Provide the [x, y] coordinate of the cell's center where the given text is located.  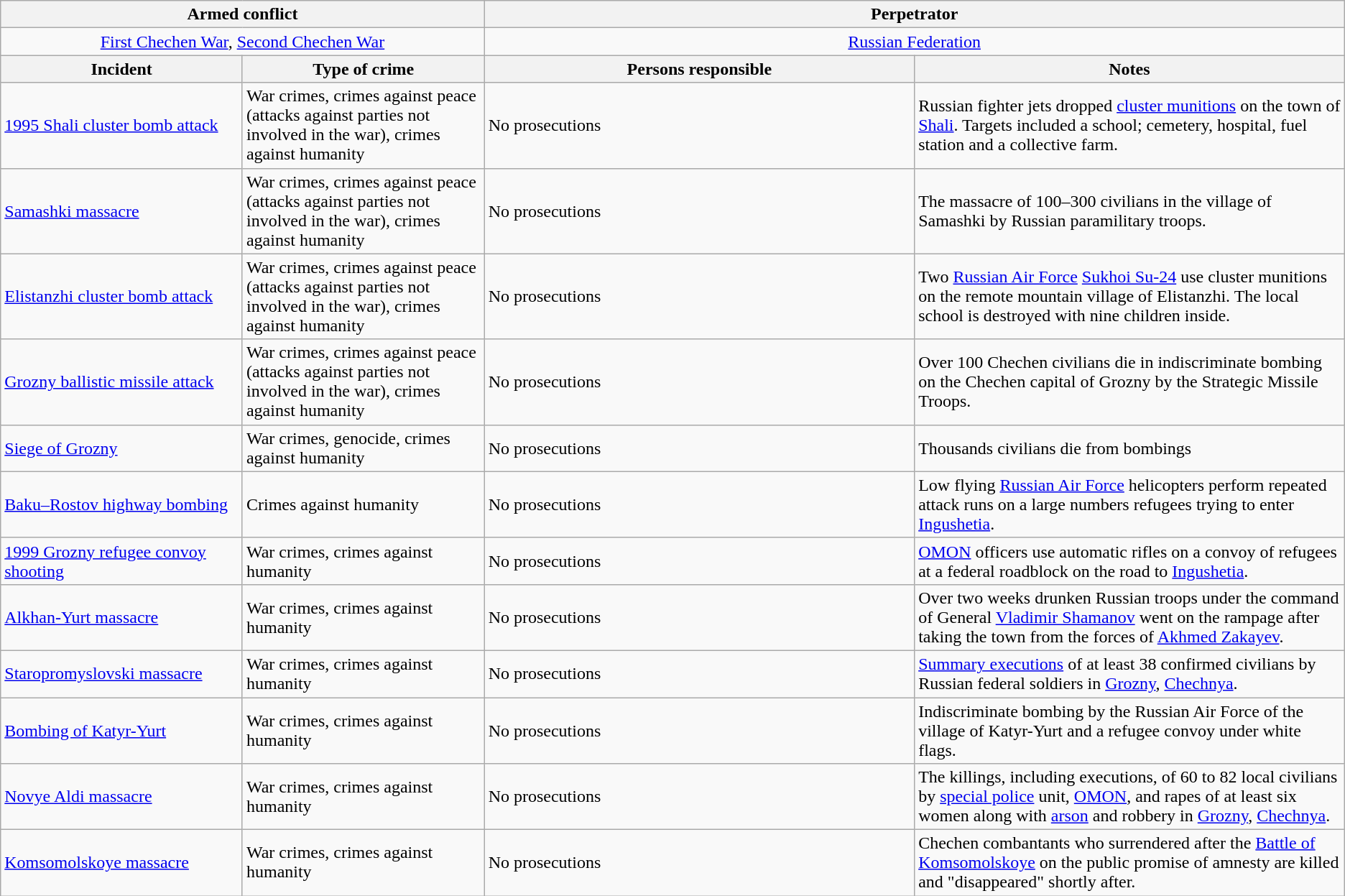
Over 100 Chechen civilians die in indiscriminate bombing on the Chechen capital of Grozny by the Strategic Missile Troops. [1129, 382]
Indiscriminate bombing by the Russian Air Force of the village of Katyr-Yurt and a refugee convoy under white flags. [1129, 730]
Incident [122, 69]
Novye Aldi massacre [122, 797]
Chechen combantants who surrendered after the Battle of Komsomolskoye on the public promise of amnesty are killed and "disappeared" shortly after. [1129, 863]
1995 Shali cluster bomb attack [122, 125]
Baku–Rostov highway bombing [122, 504]
Komsomolskoye massacre [122, 863]
Russian Federation [914, 42]
Staropromyslovski massacre [122, 674]
Armed conflict [243, 14]
Notes [1129, 69]
Summary executions of at least 38 confirmed civilians by Russian federal soldiers in Grozny, Chechnya. [1129, 674]
Perpetrator [914, 14]
Siege of Grozny [122, 448]
OMON officers use automatic rifles on a convoy of refugees at a federal roadblock on the road to Ingushetia. [1129, 560]
Samashki massacre [122, 211]
Elistanzhi cluster bomb attack [122, 296]
Grozny ballistic missile attack [122, 382]
Alkhan-Yurt massacre [122, 617]
Type of crime [364, 69]
War crimes, genocide, crimes against humanity [364, 448]
Crimes against humanity [364, 504]
Bombing of Katyr-Yurt [122, 730]
Persons responsible [700, 69]
The massacre of 100–300 civilians in the village of Samashki by Russian paramilitary troops. [1129, 211]
Thousands civilians die from bombings [1129, 448]
First Chechen War, Second Chechen War [243, 42]
Low flying Russian Air Force helicopters perform repeated attack runs on a large numbers refugees trying to enter Ingushetia. [1129, 504]
1999 Grozny refugee convoy shooting [122, 560]
